Pinpoint the cell where the given text exists, returning its [X, Y] midpoint coordinate. 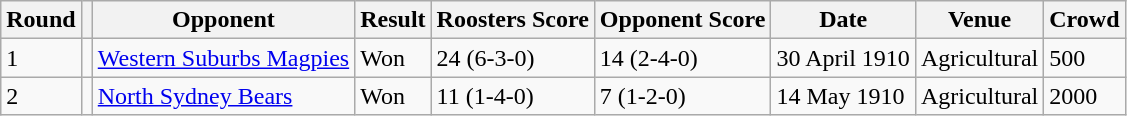
7 (1-2-0) [682, 96]
1 [41, 58]
Western Suburbs Magpies [223, 58]
Round [41, 20]
2 [41, 96]
North Sydney Bears [223, 96]
Date [843, 20]
Result [393, 20]
Crowd [1084, 20]
14 May 1910 [843, 96]
30 April 1910 [843, 58]
Opponent [223, 20]
500 [1084, 58]
Opponent Score [682, 20]
2000 [1084, 96]
11 (1-4-0) [512, 96]
Venue [979, 20]
14 (2-4-0) [682, 58]
24 (6-3-0) [512, 58]
Roosters Score [512, 20]
